From the cell containing the given text, extract its center point as (x, y) coordinate. 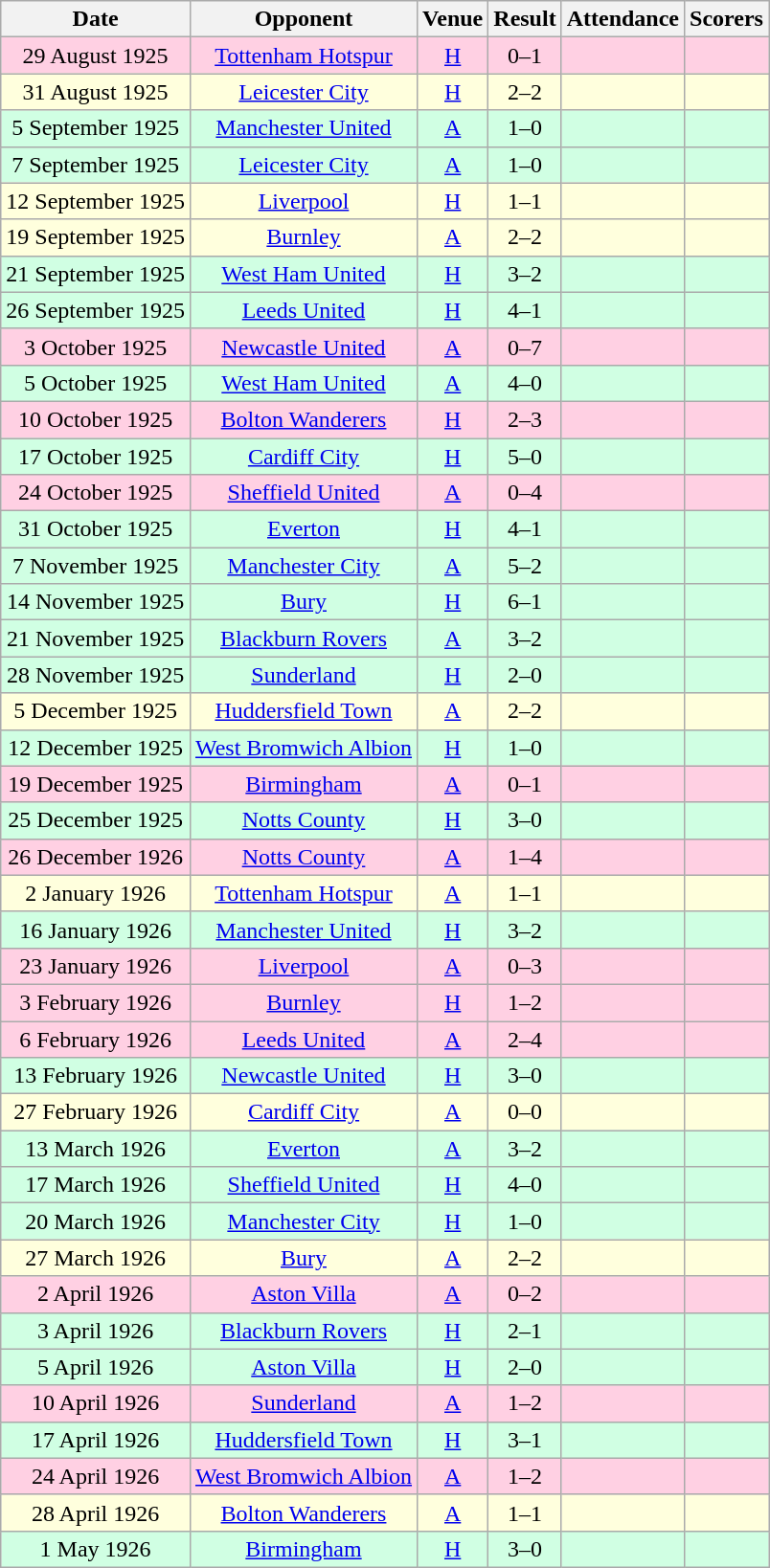
0–3 (525, 966)
25 December 1925 (96, 820)
Scorers (727, 19)
2–1 (525, 1331)
29 August 1925 (96, 56)
27 March 1926 (96, 1258)
13 February 1926 (96, 1076)
12 September 1925 (96, 201)
21 November 1925 (96, 638)
6 February 1926 (96, 1039)
24 October 1925 (96, 493)
3 February 1926 (96, 1002)
10 October 1925 (96, 419)
Date (96, 19)
20 March 1926 (96, 1221)
3 April 1926 (96, 1331)
13 March 1926 (96, 1149)
5 September 1925 (96, 128)
Venue (453, 19)
5 December 1925 (96, 711)
3 October 1925 (96, 347)
17 March 1926 (96, 1185)
0–2 (525, 1294)
12 December 1925 (96, 748)
19 September 1925 (96, 237)
2 January 1926 (96, 893)
17 October 1925 (96, 457)
1–4 (525, 857)
0–4 (525, 493)
Result (525, 19)
31 October 1925 (96, 529)
6–1 (525, 602)
0–7 (525, 347)
5 April 1926 (96, 1367)
19 December 1925 (96, 784)
1 May 1926 (96, 1549)
16 January 1926 (96, 930)
17 April 1926 (96, 1440)
23 January 1926 (96, 966)
Attendance (623, 19)
31 August 1925 (96, 92)
7 November 1925 (96, 566)
26 September 1925 (96, 310)
5–0 (525, 457)
Opponent (303, 19)
10 April 1926 (96, 1403)
28 April 1926 (96, 1512)
26 December 1926 (96, 857)
24 April 1926 (96, 1476)
2–4 (525, 1039)
2–3 (525, 419)
2 April 1926 (96, 1294)
21 September 1925 (96, 274)
28 November 1925 (96, 675)
7 September 1925 (96, 165)
14 November 1925 (96, 602)
27 February 1926 (96, 1112)
3–1 (525, 1440)
5 October 1925 (96, 383)
5–2 (525, 566)
0–0 (525, 1112)
